Capture the cell that displays the provided text and extract its [X, Y] central coordinate. 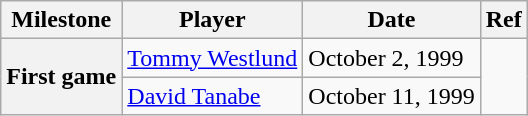
First game [62, 77]
David Tanabe [212, 96]
October 2, 1999 [392, 58]
Date [392, 20]
Milestone [62, 20]
Ref [504, 20]
October 11, 1999 [392, 96]
Tommy Westlund [212, 58]
Player [212, 20]
